Detect which cell encompasses the target text, then output its [X, Y] center coordinate. 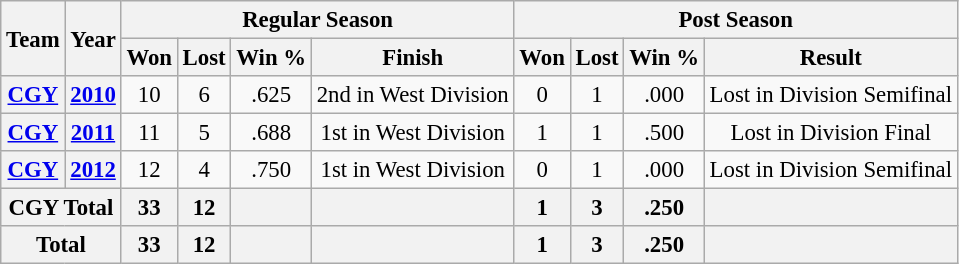
.500 [664, 133]
Regular Season [318, 20]
5 [204, 133]
2012 [93, 170]
Team [33, 38]
2011 [93, 133]
2nd in West Division [412, 95]
Year [93, 38]
2010 [93, 95]
11 [149, 133]
6 [204, 95]
4 [204, 170]
.750 [271, 170]
Finish [412, 58]
Result [830, 58]
.688 [271, 133]
.625 [271, 95]
Total [61, 245]
Post Season [736, 20]
10 [149, 95]
Lost in Division Final [830, 133]
CGY Total [61, 208]
